Output the [X, Y] coordinate of the center of the cell containing the given text.  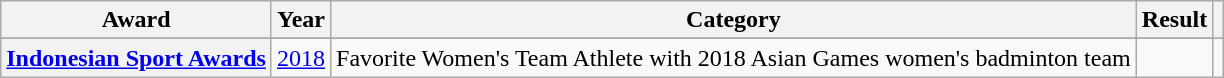
Result [1174, 20]
Award [136, 20]
Year [300, 20]
Category [734, 20]
Indonesian Sport Awards [136, 58]
2018 [300, 58]
Favorite Women's Team Athlete with 2018 Asian Games women's badminton team [734, 58]
